From the cell containing the given text, extract its center point as (x, y) coordinate. 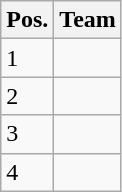
1 (28, 58)
Pos. (28, 20)
2 (28, 96)
Team (88, 20)
3 (28, 134)
4 (28, 172)
